Locate the cell with the specified text and output its [x, y] center coordinate. 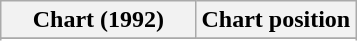
Chart (1992) [98, 20]
Chart position [276, 20]
